Detect which cell encompasses the target text, then output its [X, Y] center coordinate. 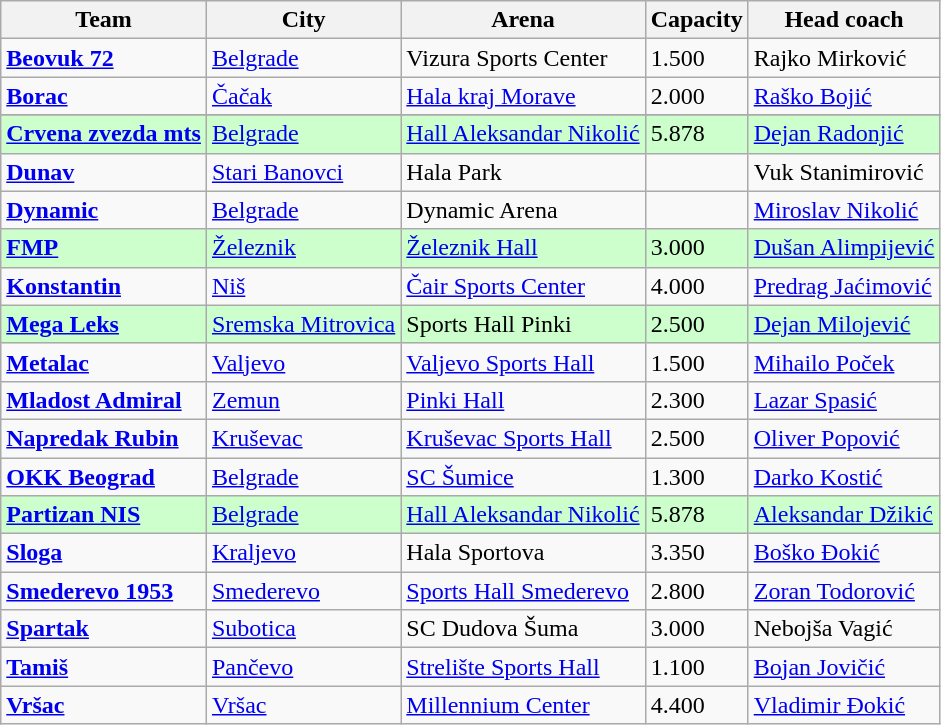
Dynamic [104, 210]
Partizan NIS [104, 515]
Vizura Sports Center [523, 58]
Capacity [696, 20]
OKK Beograd [104, 477]
Kraljevo [303, 553]
4.400 [696, 705]
Boško Đokić [844, 553]
Kruševac Sports Hall [523, 438]
Sports Hall Pinki [523, 324]
Konstantin [104, 286]
Zemun [303, 400]
Arena [523, 20]
Pančevo [303, 667]
Dejan Milojević [844, 324]
3.350 [696, 553]
Spartak [104, 629]
Nebojša Vagić [844, 629]
Dušan Alimpijević [844, 248]
Darko Kostić [844, 477]
Vladimir Đokić [844, 705]
Sloga [104, 553]
Pinki Hall [523, 400]
Hala kraj Morave [523, 96]
Crvena zvezda mts [104, 134]
FMP [104, 248]
2.800 [696, 591]
Team [104, 20]
Bojan Jovičić [844, 667]
Stari Banovci [303, 172]
Subotica [303, 629]
Lazar Spasić [844, 400]
Železnik [303, 248]
Head coach [844, 20]
Sremska Mitrovica [303, 324]
Metalac [104, 362]
Smederevo [303, 591]
4.000 [696, 286]
Hala Park [523, 172]
Valjevo Sports Hall [523, 362]
SC Šumice [523, 477]
Vuk Stanimirović [844, 172]
Strelište Sports Hall [523, 667]
Dunav [104, 172]
City [303, 20]
2.000 [696, 96]
Hala Sportova [523, 553]
Kruševac [303, 438]
1.100 [696, 667]
Mladost Admiral [104, 400]
Raško Bojić [844, 96]
Aleksandar Džikić [844, 515]
Mihailo Poček [844, 362]
Dynamic Arena [523, 210]
SC Dudova Šuma [523, 629]
Millennium Center [523, 705]
Oliver Popović [844, 438]
Miroslav Nikolić [844, 210]
Železnik Hall [523, 248]
Niš [303, 286]
Tamiš [104, 667]
Čačak [303, 96]
Predrag Jaćimović [844, 286]
Čair Sports Center [523, 286]
1.300 [696, 477]
Valjevo [303, 362]
Napredak Rubin [104, 438]
Zoran Todorović [844, 591]
2.300 [696, 400]
Sports Hall Smederevo [523, 591]
Borac [104, 96]
Beovuk 72 [104, 58]
Dejan Radonjić [844, 134]
Rajko Mirković [844, 58]
Mega Leks [104, 324]
Smederevo 1953 [104, 591]
